Output the [x, y] coordinate of the center of the cell containing the given text.  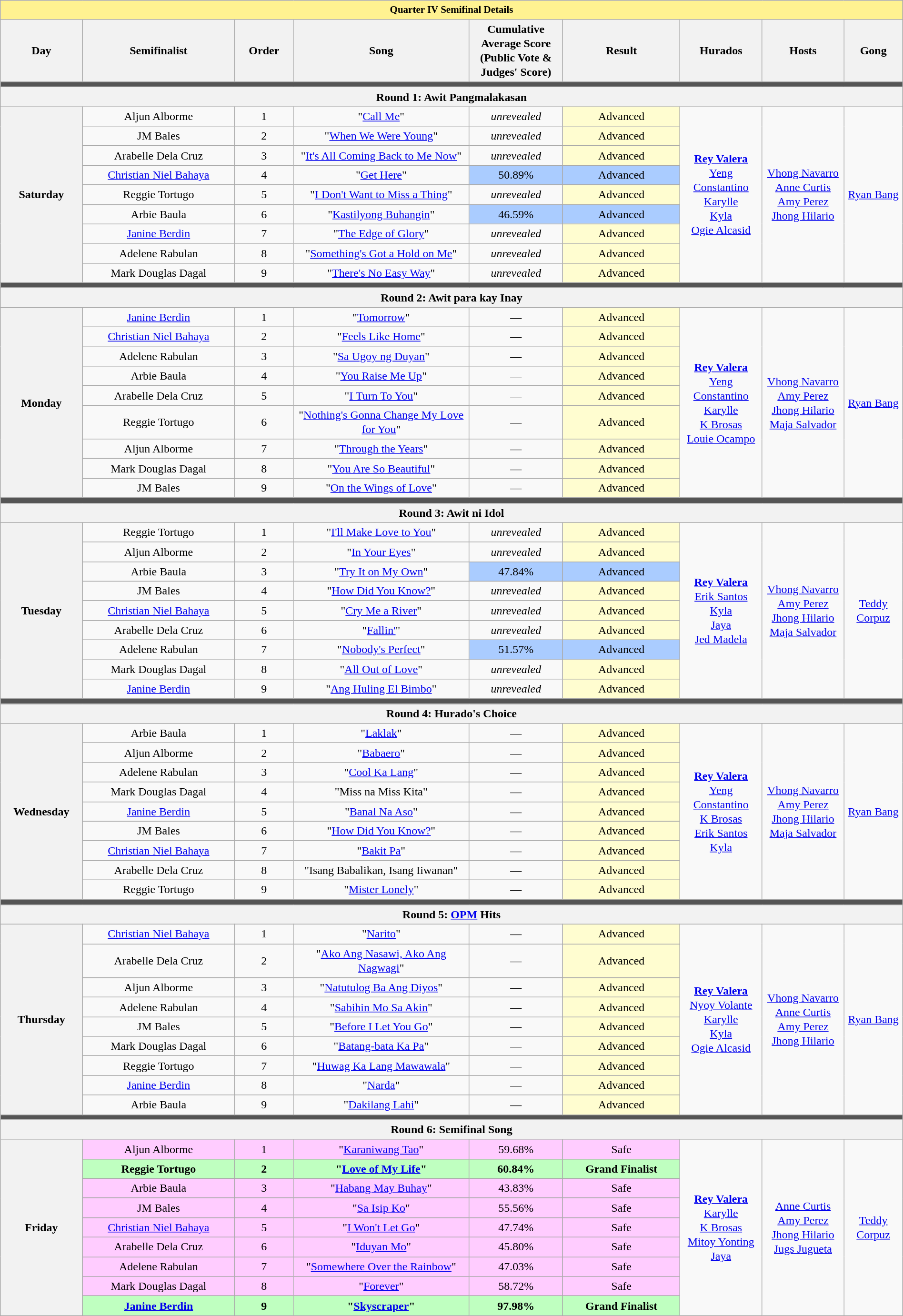
Day [41, 50]
"Through the Years" [381, 449]
51.57% [516, 650]
"Something's Got a Hold on Me" [381, 253]
Cumulative Average Score (Public Vote & Judges' Score) [516, 50]
Round 1: Awit Pangmalakasan [451, 97]
"Iduyan Mo" [381, 1247]
Rey ValeraNyoy VolanteKarylleKylaOgie Alcasid [721, 1020]
Round 5: OPM Hits [451, 914]
"Banal Na Aso" [381, 812]
Tuesday [41, 611]
"It's All Coming Back to Me Now" [381, 155]
"The Edge of Glory" [381, 233]
"Cool Ka Lang" [381, 773]
47.84% [516, 572]
"I'll Make Love to You" [381, 532]
"Sa Isip Ko" [381, 1208]
Thursday [41, 1020]
"Narda" [381, 1085]
60.84% [516, 1169]
"Love of My Life" [381, 1169]
"All Out of Love" [381, 670]
Song [381, 50]
Round 3: Awit ni Idol [451, 512]
"Forever" [381, 1286]
"You Are So Beautiful" [381, 469]
Semifinalist [159, 50]
"Skyscraper" [381, 1306]
"Bakit Pa" [381, 851]
"Tomorrow" [381, 317]
Anne CurtisAmy PerezJhong HilarioJugs Jugueta [803, 1227]
"Huwag Ka Lang Mawawala" [381, 1066]
Friday [41, 1227]
55.56% [516, 1208]
Round 4: Hurado's Choice [451, 713]
"Ako Ang Nasawi, Ako Ang Nagwagi" [381, 961]
Saturday [41, 195]
"Narito" [381, 934]
"In Your Eyes" [381, 552]
"Ang Huling El Bimbo" [381, 689]
"Laklak" [381, 733]
Hosts [803, 50]
Rey ValeraErik SantosKylaJayaJed Madela [721, 611]
97.98% [516, 1306]
"I Don't Want to Miss a Thing" [381, 194]
Hurados [721, 50]
"Habang May Buhay" [381, 1188]
"Fallin'" [381, 631]
"I Won't Let Go" [381, 1228]
"Babaero" [381, 753]
47.74% [516, 1228]
"Batang-bata Ka Pa" [381, 1046]
"Before I Let You Go" [381, 1027]
"Somewhere Over the Rainbow" [381, 1267]
Rey ValeraYeng ConstantinoKarylleKylaOgie Alcasid [721, 195]
Round 6: Semifinal Song [451, 1130]
Quarter IV Semifinal Details [451, 10]
"On the Wings of Love" [381, 488]
45.80% [516, 1247]
"Feels Like Home" [381, 337]
Result [622, 50]
"Sa Ugoy ng Duyan" [381, 356]
"Nobody's Perfect" [381, 650]
"Sabihin Mo Sa Akin" [381, 1007]
"Kastilyong Buhangin" [381, 214]
"Nothing's Gonna Change My Love for You" [381, 422]
"Isang Babalikan, Isang Iiwanan" [381, 870]
50.89% [516, 175]
Rey ValeraYeng ConstantinoKarylleK BrosasLouie Ocampo [721, 403]
"Natutulog Ba Ang Diyos" [381, 988]
Rey ValeraYeng ConstantinoK BrosasErik SantosKyla [721, 812]
43.83% [516, 1188]
Rey ValeraKarylleK BrosasMitoy YontingJaya [721, 1227]
"Try It on My Own" [381, 572]
Monday [41, 403]
"Miss na Miss Kita" [381, 792]
"Get Here" [381, 175]
"Cry Me a River" [381, 611]
Order [264, 50]
"Karaniwang Tao" [381, 1149]
"I Turn To You" [381, 395]
"Call Me" [381, 116]
47.03% [516, 1267]
"Mister Lonely" [381, 890]
Round 2: Awit para kay Inay [451, 297]
"There's No Easy Way" [381, 272]
Wednesday [41, 812]
"When We Were Young" [381, 136]
58.72% [516, 1286]
59.68% [516, 1149]
46.59% [516, 214]
"Dakilang Lahi" [381, 1105]
Gong [873, 50]
"You Raise Me Up" [381, 376]
